Output the [x, y] coordinate of the center of the cell containing the given text.  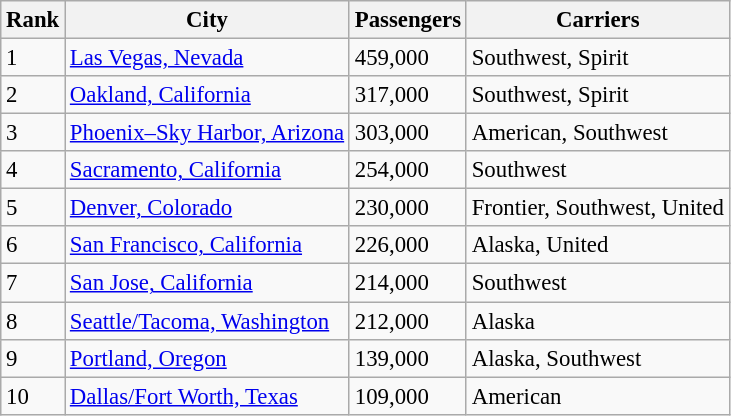
Seattle/Tacoma, Washington [208, 321]
Denver, Colorado [208, 208]
459,000 [408, 58]
7 [33, 283]
Las Vegas, Nevada [208, 58]
4 [33, 170]
2 [33, 95]
8 [33, 321]
Phoenix–Sky Harbor, Arizona [208, 133]
Passengers [408, 20]
1 [33, 58]
Alaska, United [598, 245]
American, Southwest [598, 133]
9 [33, 358]
230,000 [408, 208]
226,000 [408, 245]
Alaska [598, 321]
City [208, 20]
Dallas/Fort Worth, Texas [208, 396]
303,000 [408, 133]
American [598, 396]
Portland, Oregon [208, 358]
214,000 [408, 283]
San Francisco, California [208, 245]
5 [33, 208]
Sacramento, California [208, 170]
Carriers [598, 20]
6 [33, 245]
317,000 [408, 95]
Frontier, Southwest, United [598, 208]
254,000 [408, 170]
212,000 [408, 321]
109,000 [408, 396]
Alaska, Southwest [598, 358]
Rank [33, 20]
10 [33, 396]
San Jose, California [208, 283]
3 [33, 133]
Oakland, California [208, 95]
139,000 [408, 358]
